Return (x, y) of the center of cell containing provided text 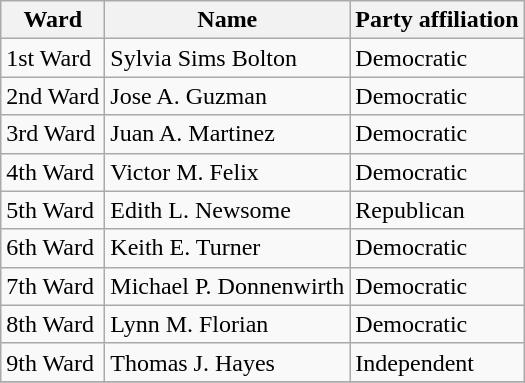
Keith E. Turner (228, 248)
Name (228, 20)
2nd Ward (53, 96)
6th Ward (53, 248)
4th Ward (53, 172)
Republican (437, 210)
1st Ward (53, 58)
Party affiliation (437, 20)
Independent (437, 362)
9th Ward (53, 362)
Lynn M. Florian (228, 324)
Edith L. Newsome (228, 210)
Victor M. Felix (228, 172)
Juan A. Martinez (228, 134)
Sylvia Sims Bolton (228, 58)
Jose A. Guzman (228, 96)
Michael P. Donnenwirth (228, 286)
Ward (53, 20)
3rd Ward (53, 134)
8th Ward (53, 324)
7th Ward (53, 286)
Thomas J. Hayes (228, 362)
5th Ward (53, 210)
